Provide the [x, y] coordinate of the cell's center where the given text is located.  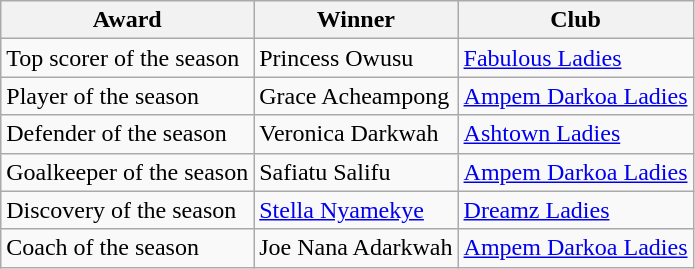
Grace Acheampong [356, 96]
Veronica Darkwah [356, 134]
Goalkeeper of the season [128, 172]
Coach of the season [128, 248]
Award [128, 20]
Defender of the season [128, 134]
Ashtown Ladies [576, 134]
Stella Nyamekye [356, 210]
Top scorer of the season [128, 58]
Princess Owusu [356, 58]
Safiatu Salifu [356, 172]
Dreamz Ladies [576, 210]
Winner [356, 20]
Joe Nana Adarkwah [356, 248]
Fabulous Ladies [576, 58]
Discovery of the season [128, 210]
Club [576, 20]
Player of the season [128, 96]
